Pinpoint the cell where the given text exists, returning its (X, Y) midpoint coordinate. 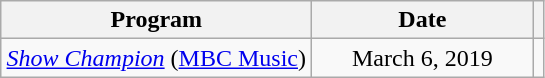
Show Champion (MBC Music) (156, 58)
Program (156, 20)
March 6, 2019 (422, 58)
Date (422, 20)
